Search for the cell housing the specified text and yield its [x, y] center coordinate. 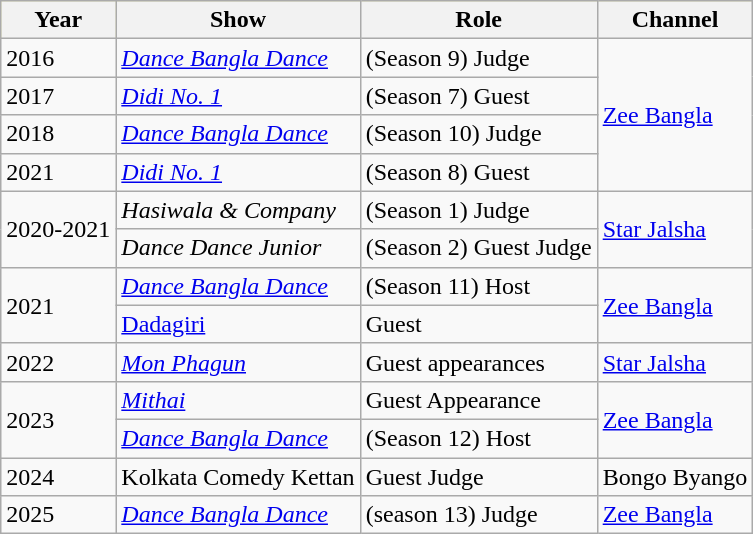
Mon Phagun [238, 362]
(Season 2) Guest Judge [478, 248]
2023 [58, 419]
Show [238, 20]
Bongo Byango [675, 477]
Channel [675, 20]
2024 [58, 477]
2016 [58, 58]
(Season 1) Judge [478, 210]
Year [58, 20]
(Season 8) Guest [478, 172]
Guest Judge [478, 477]
2017 [58, 96]
Guest appearances [478, 362]
Guest [478, 324]
2025 [58, 515]
(Season 7) Guest [478, 96]
(Season 11) Host [478, 286]
(Season 10) Judge [478, 134]
Role [478, 20]
Dadagiri [238, 324]
(Season 9) Judge [478, 58]
Kolkata Comedy Kettan [238, 477]
Guest Appearance [478, 400]
(season 13) Judge [478, 515]
(Season 12) Host [478, 438]
Mithai [238, 400]
Dance Dance Junior [238, 248]
2020-2021 [58, 229]
2022 [58, 362]
Hasiwala & Company [238, 210]
2018 [58, 134]
